Extract the (X, Y) coordinate from the center of the cell holding the provided text.  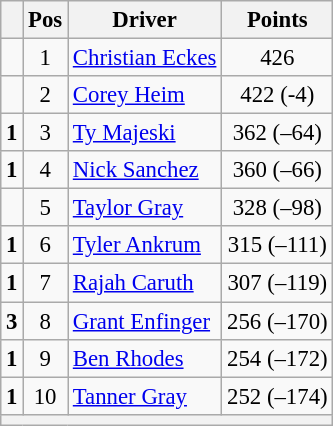
5 (46, 208)
4 (46, 170)
Driver (145, 20)
256 (–170) (278, 321)
Ty Majeski (145, 133)
Rajah Caruth (145, 283)
328 (–98) (278, 208)
Corey Heim (145, 95)
Pos (46, 20)
Points (278, 20)
Tyler Ankrum (145, 245)
6 (46, 245)
Nick Sanchez (145, 170)
Ben Rhodes (145, 358)
Christian Eckes (145, 58)
8 (46, 321)
422 (-4) (278, 95)
7 (46, 283)
426 (278, 58)
Tanner Gray (145, 396)
2 (46, 95)
10 (46, 396)
360 (–66) (278, 170)
9 (46, 358)
254 (–172) (278, 358)
Grant Enfinger (145, 321)
362 (–64) (278, 133)
Taylor Gray (145, 208)
315 (–111) (278, 245)
252 (–174) (278, 396)
307 (–119) (278, 283)
